Determine the [x, y] coordinate at the center of the cell enclosing the given text.  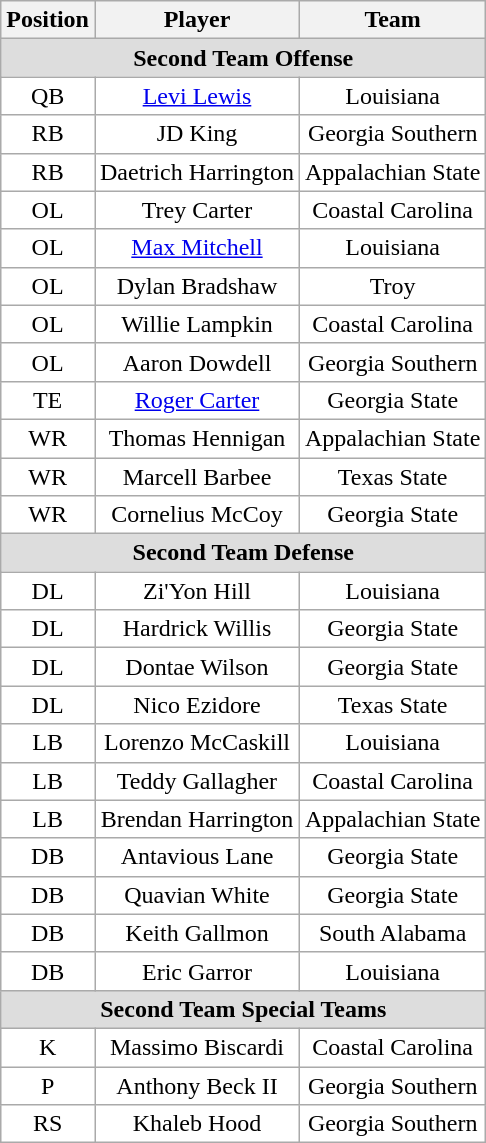
Massimo Biscardi [196, 1047]
Team [392, 20]
Daetrich Harrington [196, 172]
Roger Carter [196, 400]
Troy [392, 286]
Willie Lampkin [196, 324]
Teddy Gallagher [196, 781]
Second Team Special Teams [244, 1009]
Antavious Lane [196, 857]
Nico Ezidore [196, 705]
K [48, 1047]
Aaron Dowdell [196, 362]
Dontae Wilson [196, 667]
Second Team Offense [244, 58]
Max Mitchell [196, 248]
Player [196, 20]
JD King [196, 134]
Hardrick Willis [196, 629]
Eric Garror [196, 971]
RS [48, 1124]
Marcell Barbee [196, 477]
Zi'Yon Hill [196, 591]
Brendan Harrington [196, 819]
TE [48, 400]
Thomas Hennigan [196, 438]
QB [48, 96]
Cornelius McCoy [196, 515]
Trey Carter [196, 210]
Keith Gallmon [196, 933]
Second Team Defense [244, 553]
South Alabama [392, 933]
Quavian White [196, 895]
Position [48, 20]
Levi Lewis [196, 96]
Anthony Beck II [196, 1085]
Lorenzo McCaskill [196, 743]
Khaleb Hood [196, 1124]
P [48, 1085]
Dylan Bradshaw [196, 286]
